From the cell containing the given text, extract its center point as [X, Y] coordinate. 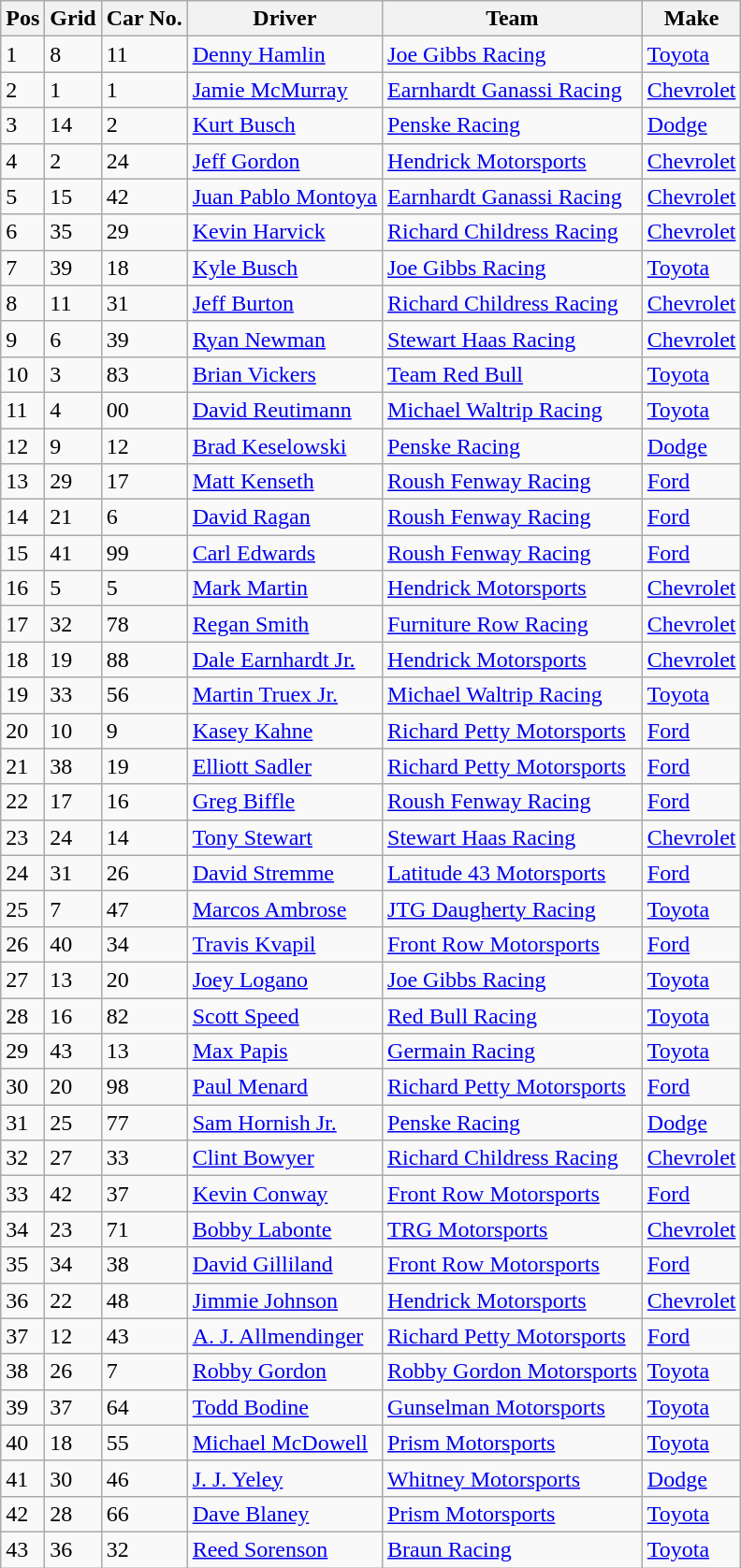
Car No. [144, 19]
David Ragan [284, 517]
Bobby Labonte [284, 1229]
Latitude 43 Motorsports [513, 873]
00 [144, 410]
Jamie McMurray [284, 90]
A. J. Allmendinger [284, 1336]
Team [513, 19]
66 [144, 1514]
Elliott Sadler [284, 766]
Brian Vickers [284, 374]
Tony Stewart [284, 837]
71 [144, 1229]
Robby Gordon Motorsports [513, 1372]
Mark Martin [284, 588]
Driver [284, 19]
Germain Racing [513, 1052]
Scott Speed [284, 1015]
Jeff Burton [284, 303]
64 [144, 1407]
Regan Smith [284, 624]
David Reutimann [284, 410]
Denny Hamlin [284, 54]
Robby Gordon [284, 1372]
Braun Racing [513, 1549]
48 [144, 1300]
Greg Biffle [284, 802]
82 [144, 1015]
Kevin Conway [284, 1194]
46 [144, 1478]
Ryan Newman [284, 339]
J. J. Yeley [284, 1478]
Martin Truex Jr. [284, 695]
Paul Menard [284, 1087]
Matt Kenseth [284, 482]
Red Bull Racing [513, 1015]
Joey Logano [284, 980]
47 [144, 908]
56 [144, 695]
88 [144, 660]
Michael McDowell [284, 1443]
83 [144, 374]
Dave Blaney [284, 1514]
Kurt Busch [284, 125]
Marcos Ambrose [284, 908]
Juan Pablo Montoya [284, 196]
Jeff Gordon [284, 161]
99 [144, 553]
Furniture Row Racing [513, 624]
Sam Hornish Jr. [284, 1123]
Grid [73, 19]
Team Red Bull [513, 374]
Whitney Motorsports [513, 1478]
55 [144, 1443]
JTG Daugherty Racing [513, 908]
98 [144, 1087]
Todd Bodine [284, 1407]
TRG Motorsports [513, 1229]
Reed Sorenson [284, 1549]
Dale Earnhardt Jr. [284, 660]
Pos [22, 19]
Carl Edwards [284, 553]
78 [144, 624]
David Stremme [284, 873]
Kevin Harvick [284, 232]
David Gilliland [284, 1265]
Brad Keselowski [284, 446]
Travis Kvapil [284, 944]
Jimmie Johnson [284, 1300]
Clint Bowyer [284, 1158]
Gunselman Motorsports [513, 1407]
77 [144, 1123]
Kasey Kahne [284, 731]
Kyle Busch [284, 268]
Max Papis [284, 1052]
Make [691, 19]
